Return the [x, y] coordinate for the center point of the cell that contains the specified text.  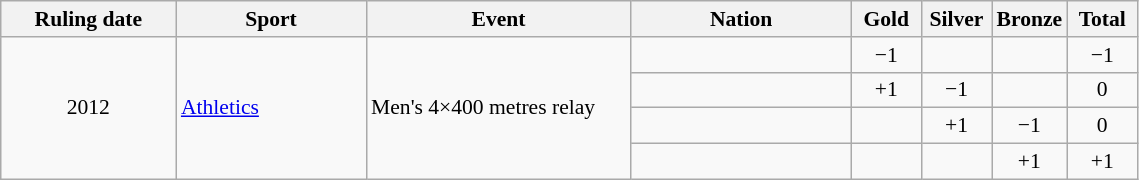
2012 [88, 108]
Ruling date [88, 19]
Athletics [271, 108]
Gold [886, 19]
Men's 4×400 metres relay [498, 108]
Sport [271, 19]
Total [1102, 19]
Bronze [1030, 19]
Silver [956, 19]
Nation [741, 19]
Event [498, 19]
